Identify which cell holds the provided text, then report its [X, Y] central coordinate. 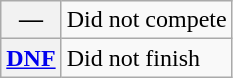
DNF [31, 58]
Did not finish [146, 58]
Did not compete [146, 20]
— [31, 20]
